Capture the cell that displays the provided text and extract its (X, Y) central coordinate. 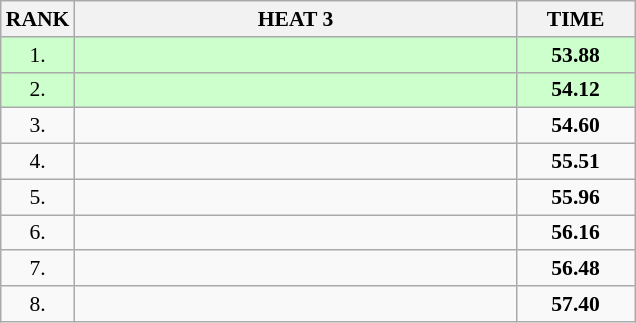
53.88 (576, 55)
56.48 (576, 269)
4. (38, 162)
56.16 (576, 233)
2. (38, 90)
RANK (38, 19)
54.60 (576, 126)
55.51 (576, 162)
55.96 (576, 197)
54.12 (576, 90)
HEAT 3 (295, 19)
8. (38, 304)
3. (38, 126)
TIME (576, 19)
6. (38, 233)
1. (38, 55)
57.40 (576, 304)
5. (38, 197)
7. (38, 269)
